Return the (x, y) coordinate for the center point of the cell that contains the specified text.  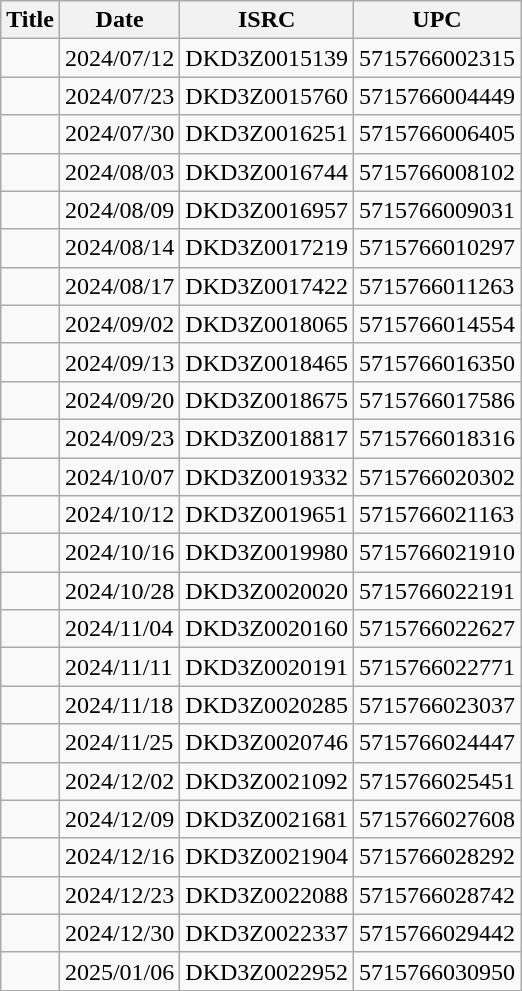
DKD3Z0019980 (267, 553)
2024/12/30 (119, 933)
5715766028742 (436, 895)
2024/08/14 (119, 248)
2024/12/02 (119, 781)
DKD3Z0020285 (267, 705)
2025/01/06 (119, 971)
DKD3Z0021092 (267, 781)
DKD3Z0017219 (267, 248)
2024/10/28 (119, 591)
2024/10/12 (119, 515)
5715766002315 (436, 58)
5715766004449 (436, 96)
DKD3Z0022337 (267, 933)
5715766028292 (436, 857)
5715766016350 (436, 362)
5715766014554 (436, 324)
DKD3Z0018675 (267, 400)
5715766024447 (436, 743)
2024/11/11 (119, 667)
DKD3Z0022088 (267, 895)
DKD3Z0019651 (267, 515)
ISRC (267, 20)
5715766022627 (436, 629)
5715766008102 (436, 172)
5715766021910 (436, 553)
DKD3Z0015760 (267, 96)
2024/07/12 (119, 58)
5715766017586 (436, 400)
DKD3Z0021681 (267, 819)
2024/09/13 (119, 362)
DKD3Z0015139 (267, 58)
DKD3Z0016251 (267, 134)
DKD3Z0020191 (267, 667)
DKD3Z0018465 (267, 362)
2024/11/18 (119, 705)
2024/10/16 (119, 553)
2024/09/20 (119, 400)
5715766027608 (436, 819)
5715766009031 (436, 210)
2024/08/03 (119, 172)
DKD3Z0021904 (267, 857)
2024/12/09 (119, 819)
5715766022191 (436, 591)
5715766020302 (436, 477)
5715766010297 (436, 248)
DKD3Z0020746 (267, 743)
DKD3Z0018817 (267, 438)
2024/09/23 (119, 438)
DKD3Z0017422 (267, 286)
2024/10/07 (119, 477)
DKD3Z0020160 (267, 629)
DKD3Z0018065 (267, 324)
2024/07/30 (119, 134)
Date (119, 20)
2024/08/09 (119, 210)
2024/08/17 (119, 286)
5715766021163 (436, 515)
5715766025451 (436, 781)
5715766030950 (436, 971)
2024/11/25 (119, 743)
Title (30, 20)
DKD3Z0019332 (267, 477)
5715766029442 (436, 933)
2024/12/16 (119, 857)
DKD3Z0016957 (267, 210)
2024/12/23 (119, 895)
DKD3Z0016744 (267, 172)
5715766022771 (436, 667)
DKD3Z0022952 (267, 971)
DKD3Z0020020 (267, 591)
UPC (436, 20)
5715766006405 (436, 134)
5715766023037 (436, 705)
2024/09/02 (119, 324)
5715766018316 (436, 438)
5715766011263 (436, 286)
2024/11/04 (119, 629)
2024/07/23 (119, 96)
